Search for the cell housing the specified text and yield its (X, Y) center coordinate. 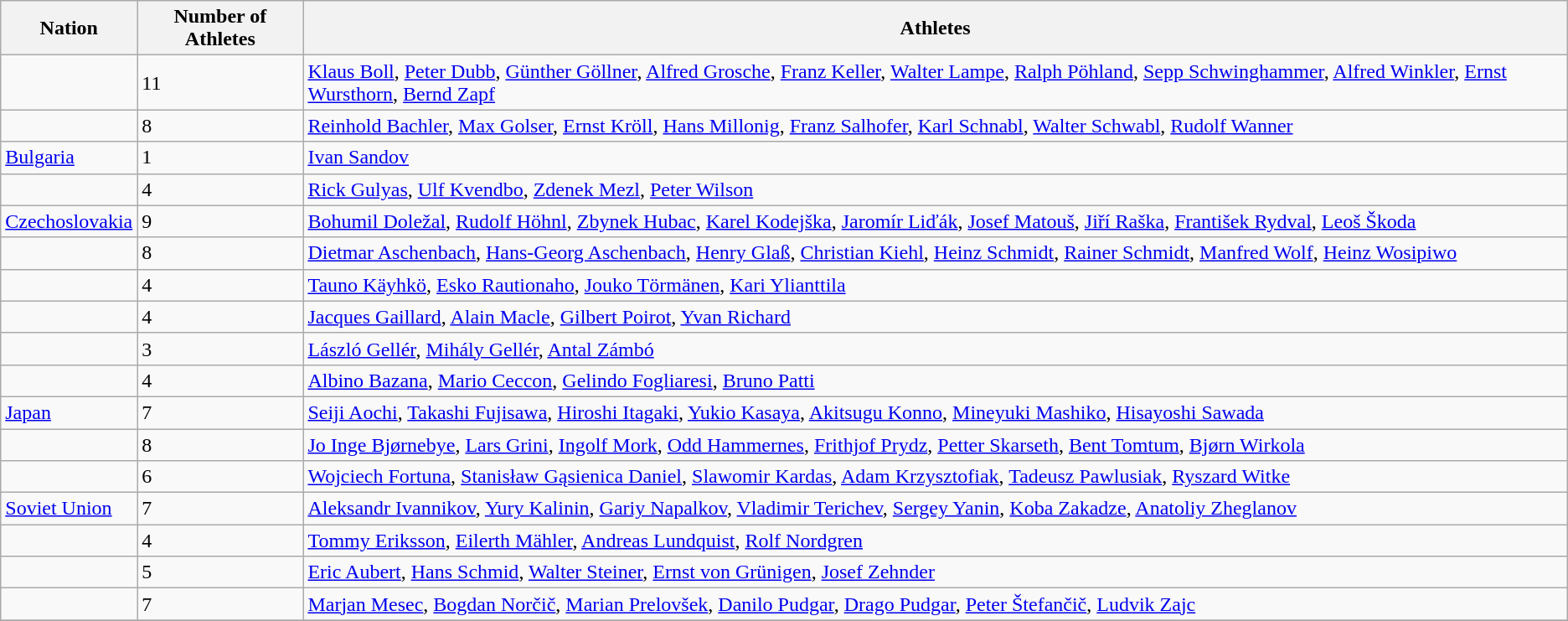
Albino Bazana, Mario Ceccon, Gelindo Fogliaresi, Bruno Patti (935, 380)
Marjan Mesec, Bogdan Norčič, Marian Prelovšek, Danilo Pudgar, Drago Pudgar, Peter Štefančič, Ludvik Zajc (935, 604)
Reinhold Bachler, Max Golser, Ernst Kröll, Hans Millonig, Franz Salhofer, Karl Schnabl, Walter Schwabl, Rudolf Wanner (935, 126)
11 (220, 82)
Ivan Sandov (935, 158)
3 (220, 349)
5 (220, 572)
Japan (69, 412)
Bohumil Doležal, Rudolf Höhnl, Zbynek Hubac, Karel Kodejška, Jaromír Liďák, Josef Matouš, Jiří Raška, František Rydval, Leoš Škoda (935, 221)
6 (220, 477)
László Gellér, Mihály Gellér, Antal Zámbó (935, 349)
Tauno Käyhkö, Esko Rautionaho, Jouko Törmänen, Kari Ylianttila (935, 285)
Eric Aubert, Hans Schmid, Walter Steiner, Ernst von Grünigen, Josef Zehnder (935, 572)
Seiji Aochi, Takashi Fujisawa, Hiroshi Itagaki, Yukio Kasaya, Akitsugu Konno, Mineyuki Mashiko, Hisayoshi Sawada (935, 412)
Tommy Eriksson, Eilerth Mähler, Andreas Lundquist, Rolf Nordgren (935, 541)
Nation (69, 28)
Czechoslovakia (69, 221)
9 (220, 221)
Rick Gulyas, Ulf Kvendbo, Zdenek Mezl, Peter Wilson (935, 189)
Dietmar Aschenbach, Hans-Georg Aschenbach, Henry Glaß, Christian Kiehl, Heinz Schmidt, Rainer Schmidt, Manfred Wolf, Heinz Wosipiwo (935, 253)
Aleksandr Ivannikov, Yury Kalinin, Gariy Napalkov, Vladimir Terichev, Sergey Yanin, Koba Zakadze, Anatoliy Zheglanov (935, 509)
Jacques Gaillard, Alain Macle, Gilbert Poirot, Yvan Richard (935, 317)
Soviet Union (69, 509)
Athletes (935, 28)
1 (220, 158)
Jo Inge Bjørnebye, Lars Grini, Ingolf Mork, Odd Hammernes, Frithjof Prydz, Petter Skarseth, Bent Tomtum, Bjørn Wirkola (935, 445)
Number of Athletes (220, 28)
Wojciech Fortuna, Stanisław Gąsienica Daniel, Slawomir Kardas, Adam Krzysztofiak, Tadeusz Pawlusiak, Ryszard Witke (935, 477)
Bulgaria (69, 158)
